From the cell containing the given text, extract its center point as (X, Y) coordinate. 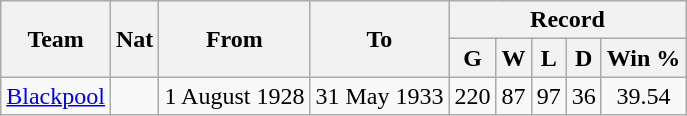
97 (548, 96)
Nat (134, 39)
G (472, 58)
36 (584, 96)
Team (56, 39)
87 (514, 96)
W (514, 58)
Win % (644, 58)
220 (472, 96)
1 August 1928 (234, 96)
D (584, 58)
39.54 (644, 96)
31 May 1933 (380, 96)
Blackpool (56, 96)
Record (568, 20)
From (234, 39)
To (380, 39)
L (548, 58)
